Provide the (X, Y) coordinate of the cell's center where the given text is located.  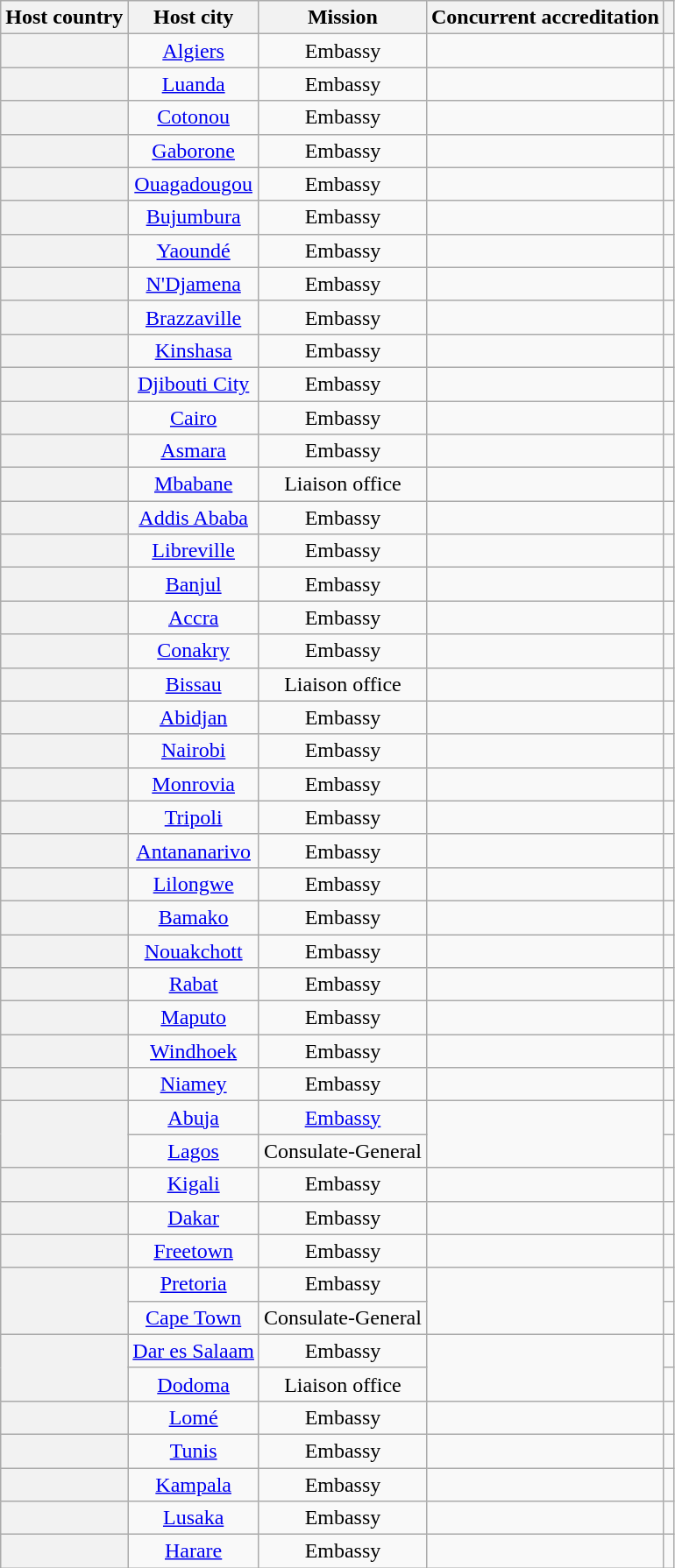
Bamako (194, 917)
Lagos (194, 1151)
Niamey (194, 1084)
Harare (194, 1551)
Bujumbura (194, 217)
Rabat (194, 985)
Brazzaville (194, 317)
Cotonou (194, 117)
Host country (65, 18)
Kigali (194, 1184)
Ouagadougou (194, 184)
Bissau (194, 684)
Tunis (194, 1451)
Abuja (194, 1118)
Kinshasa (194, 350)
Cape Town (194, 1317)
Windhoek (194, 1051)
Accra (194, 618)
Cairo (194, 418)
Kampala (194, 1485)
Mbabane (194, 484)
Maputo (194, 1018)
Concurrent accreditation (545, 18)
Tripoli (194, 817)
Pretoria (194, 1284)
Asmara (194, 451)
Dodoma (194, 1384)
Conakry (194, 651)
Lusaka (194, 1518)
Monrovia (194, 784)
Dakar (194, 1218)
Host city (194, 18)
Banjul (194, 584)
Addis Ababa (194, 518)
Nairobi (194, 751)
Freetown (194, 1251)
Dar es Salaam (194, 1351)
Libreville (194, 551)
Algiers (194, 51)
Abidjan (194, 717)
N'Djamena (194, 284)
Lomé (194, 1417)
Gaborone (194, 151)
Djibouti City (194, 384)
Antananarivo (194, 851)
Lilongwe (194, 884)
Nouakchott (194, 950)
Luanda (194, 84)
Mission (342, 18)
Yaoundé (194, 251)
